Return (x, y) of the center of cell containing provided text 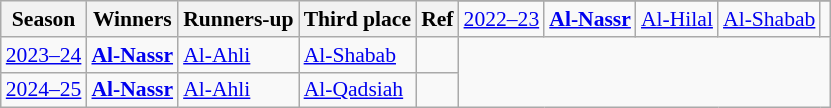
2023–24 (44, 55)
2022–23 (502, 19)
Winners (132, 19)
Al-Hilal (677, 19)
Al-Qadsiah (358, 90)
Season (44, 19)
Runners-up (238, 19)
Third place (358, 19)
Ref (437, 19)
2024–25 (44, 90)
